Return the (X, Y) coordinate for the center point of the cell that contains the specified text.  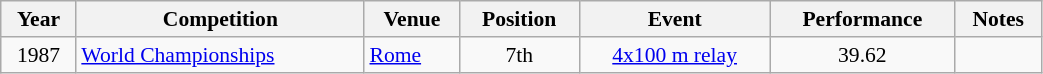
Venue (412, 19)
Rome (412, 55)
Competition (220, 19)
Event (674, 19)
4x100 m relay (674, 55)
Position (519, 19)
Notes (998, 19)
Year (39, 19)
World Championships (220, 55)
7th (519, 55)
1987 (39, 55)
Performance (862, 19)
39.62 (862, 55)
